Capture the cell that displays the provided text and extract its [x, y] central coordinate. 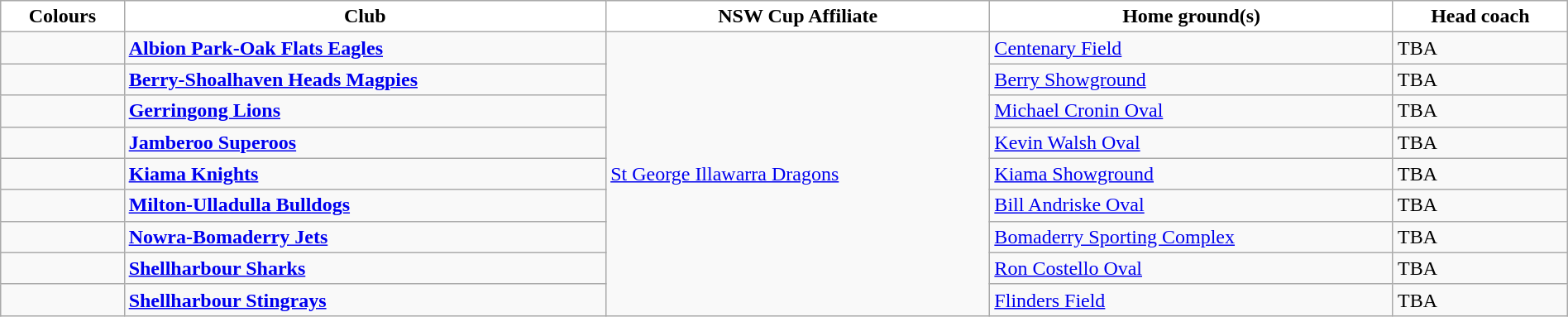
Ron Costello Oval [1192, 268]
Gerringong Lions [366, 111]
Jamberoo Superoos [366, 142]
Flinders Field [1192, 300]
Head coach [1480, 17]
Kiama Showground [1192, 174]
Kiama Knights [366, 174]
Club [366, 17]
Milton-Ulladulla Bulldogs [366, 205]
Bill Andriske Oval [1192, 205]
Michael Cronin Oval [1192, 111]
Bomaderry Sporting Complex [1192, 237]
Albion Park-Oak Flats Eagles [366, 48]
Kevin Walsh Oval [1192, 142]
Nowra-Bomaderry Jets [366, 237]
Home ground(s) [1192, 17]
Shellharbour Stingrays [366, 300]
Centenary Field [1192, 48]
Berry Showground [1192, 79]
St George Illawarra Dragons [798, 174]
NSW Cup Affiliate [798, 17]
Shellharbour Sharks [366, 268]
Berry-Shoalhaven Heads Magpies [366, 79]
Colours [63, 17]
